Identify which cell holds the provided text, then report its [X, Y] central coordinate. 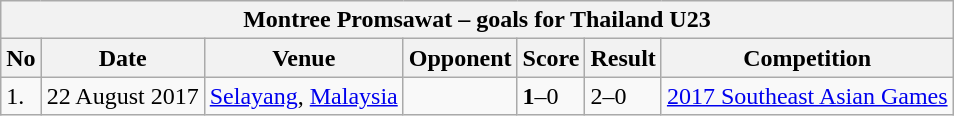
Date [122, 58]
22 August 2017 [122, 96]
Selayang, Malaysia [304, 96]
Venue [304, 58]
No [21, 58]
Competition [807, 58]
2017 Southeast Asian Games [807, 96]
1. [21, 96]
Montree Promsawat – goals for Thailand U23 [477, 20]
Result [623, 58]
2–0 [623, 96]
1–0 [551, 96]
Score [551, 58]
Opponent [460, 58]
